Locate the cell with the specified text and output its (X, Y) center coordinate. 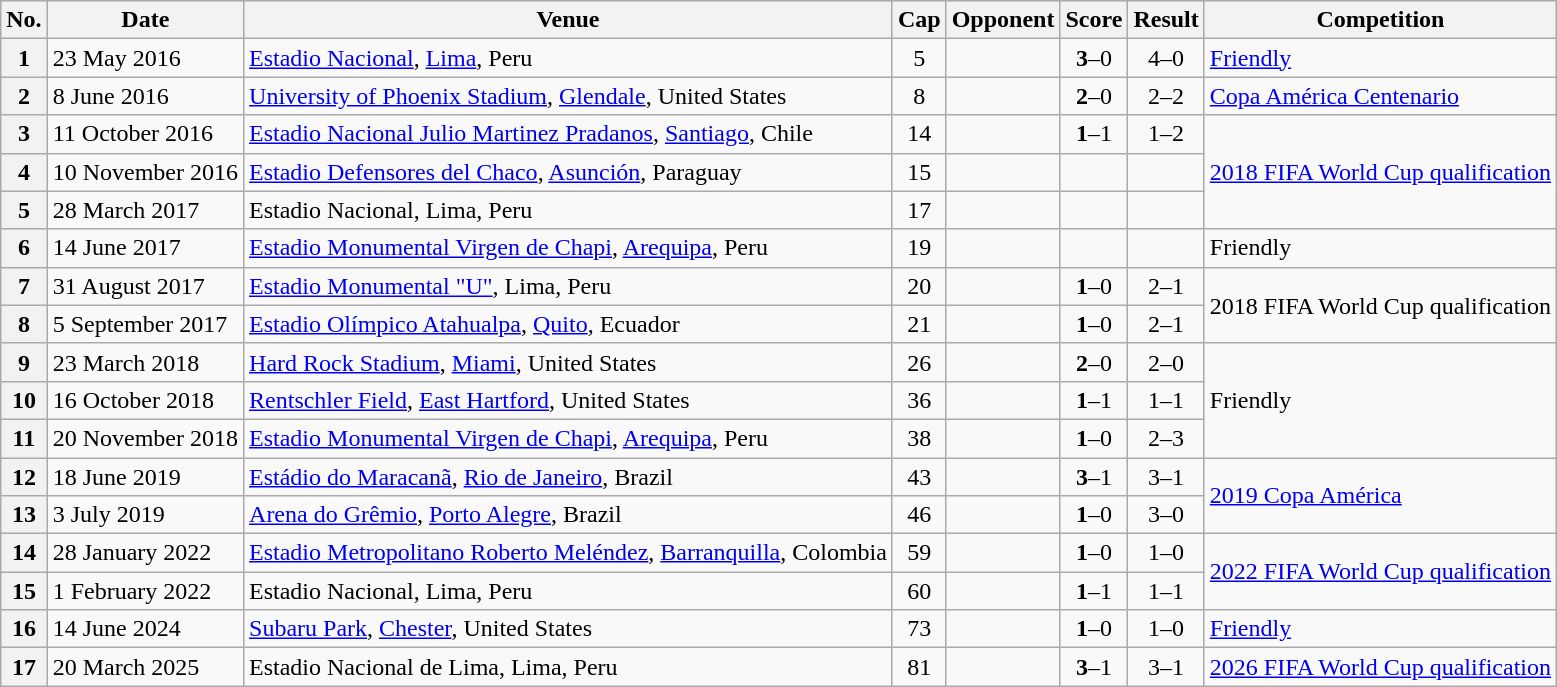
60 (919, 591)
46 (919, 515)
Estadio Metropolitano Roberto Meléndez, Barranquilla, Colombia (568, 553)
14 June 2024 (145, 629)
2–2 (1166, 96)
Result (1166, 20)
Estadio Nacional Julio Martinez Pradanos, Santiago, Chile (568, 134)
14 June 2017 (145, 248)
23 May 2016 (145, 58)
16 October 2018 (145, 400)
10 November 2016 (145, 172)
Estadio Defensores del Chaco, Asunción, Paraguay (568, 172)
Rentschler Field, East Hartford, United States (568, 400)
1 February 2022 (145, 591)
26 (919, 362)
Copa América Centenario (1380, 96)
Estádio do Maracanã, Rio de Janeiro, Brazil (568, 477)
20 November 2018 (145, 438)
43 (919, 477)
8 June 2016 (145, 96)
4 (24, 172)
2026 FIFA World Cup qualification (1380, 667)
Competition (1380, 20)
Date (145, 20)
16 (24, 629)
Hard Rock Stadium, Miami, United States (568, 362)
2–3 (1166, 438)
3 (24, 134)
Opponent (1003, 20)
Arena do Grêmio, Porto Alegre, Brazil (568, 515)
11 (24, 438)
Subaru Park, Chester, United States (568, 629)
10 (24, 400)
University of Phoenix Stadium, Glendale, United States (568, 96)
11 October 2016 (145, 134)
Score (1094, 20)
28 March 2017 (145, 210)
4–0 (1166, 58)
19 (919, 248)
3 July 2019 (145, 515)
6 (24, 248)
Estadio Nacional de Lima, Lima, Peru (568, 667)
36 (919, 400)
28 January 2022 (145, 553)
13 (24, 515)
Cap (919, 20)
2019 Copa América (1380, 496)
38 (919, 438)
Estadio Olímpico Atahualpa, Quito, Ecuador (568, 324)
81 (919, 667)
9 (24, 362)
20 (919, 286)
73 (919, 629)
23 March 2018 (145, 362)
1–2 (1166, 134)
No. (24, 20)
1 (24, 58)
59 (919, 553)
12 (24, 477)
18 June 2019 (145, 477)
31 August 2017 (145, 286)
2022 FIFA World Cup qualification (1380, 572)
20 March 2025 (145, 667)
Estadio Monumental "U", Lima, Peru (568, 286)
5 September 2017 (145, 324)
21 (919, 324)
7 (24, 286)
Venue (568, 20)
2 (24, 96)
